Provide the (X, Y) coordinate of the cell's center where the given text is located.  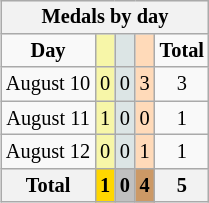
August 12 (48, 152)
4 (145, 185)
August 10 (48, 84)
Day (48, 51)
August 11 (48, 118)
5 (182, 185)
Medals by day (105, 17)
